Detect which cell encompasses the target text, then output its (x, y) center coordinate. 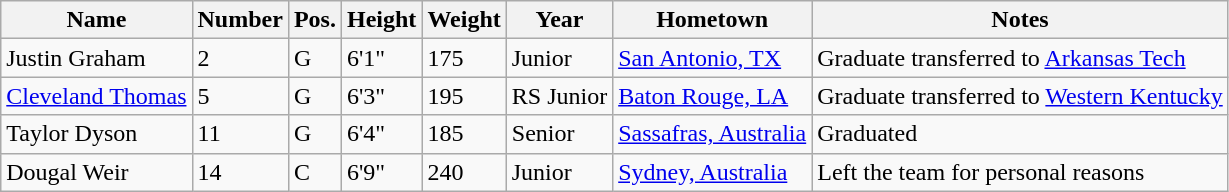
Height (381, 20)
5 (240, 96)
6'1" (381, 58)
Sassafras, Australia (712, 134)
Graduate transferred to Arkansas Tech (1020, 58)
Graduate transferred to Western Kentucky (1020, 96)
Hometown (712, 20)
Baton Rouge, LA (712, 96)
C (314, 172)
Number (240, 20)
6'9" (381, 172)
Sydney, Australia (712, 172)
Weight (464, 20)
Senior (559, 134)
Left the team for personal reasons (1020, 172)
6'4" (381, 134)
Pos. (314, 20)
2 (240, 58)
185 (464, 134)
175 (464, 58)
Year (559, 20)
Dougal Weir (96, 172)
San Antonio, TX (712, 58)
Graduated (1020, 134)
Taylor Dyson (96, 134)
11 (240, 134)
195 (464, 96)
RS Junior (559, 96)
Name (96, 20)
240 (464, 172)
Notes (1020, 20)
Justin Graham (96, 58)
6'3" (381, 96)
14 (240, 172)
Cleveland Thomas (96, 96)
